Capture the cell that displays the provided text and extract its [X, Y] central coordinate. 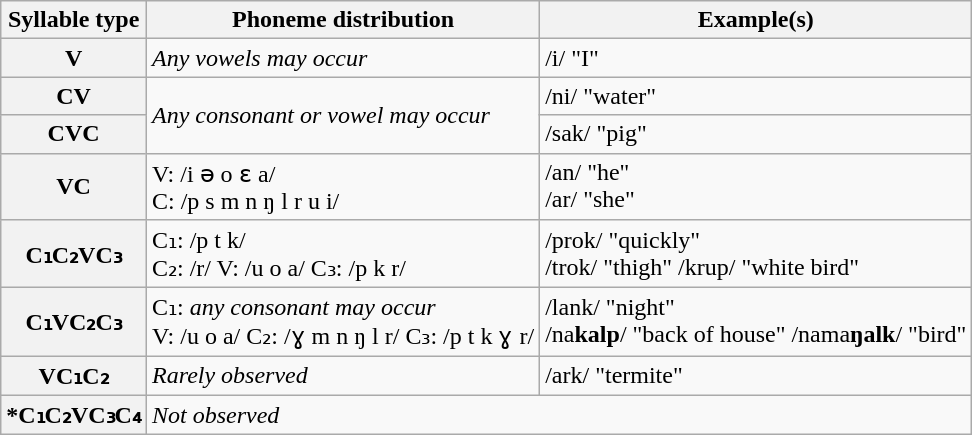
/ni/ "water" [756, 96]
Example(s) [756, 20]
V: /i ə o ɛ a/C: /p s m n ŋ l r u i/ [342, 186]
CVC [74, 134]
Any vowels may occur [342, 58]
Rarely observed [342, 376]
C₁C₂VC₃ [74, 254]
C₁: /p t k/C₂: /r/ V: /u o a/ C₃: /p k r/ [342, 254]
Phoneme distribution [342, 20]
*C₁C₂VC₃C₄ [74, 415]
VC₁C₂ [74, 376]
/prok/ "quickly"/trok/ "thigh" /krup/ "white bird" [756, 254]
/ark/ "termite" [756, 376]
/lank/ "night"/nakalp/ "back of house" /namaŋalk/ "bird" [756, 322]
V [74, 58]
Syllable type [74, 20]
/sak/ "pig" [756, 134]
CV [74, 96]
Not observed [558, 415]
C₁: any consonant may occurV: /u o a/ C₂: /ɣ m n ŋ l r/ C₃: /p t k ɣ r/ [342, 322]
/an/ "he"/ar/ "she" [756, 186]
Any consonant or vowel may occur [342, 115]
VC [74, 186]
/i/ "I" [756, 58]
C₁VC₂C₃ [74, 322]
